Provide the [x, y] coordinate of the cell's center where the given text is located.  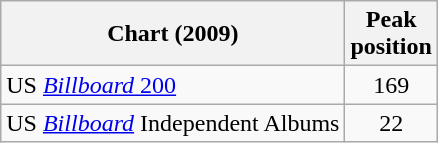
US Billboard Independent Albums [173, 123]
US Billboard 200 [173, 85]
Peakposition [391, 34]
Chart (2009) [173, 34]
169 [391, 85]
22 [391, 123]
